Determine the (X, Y) coordinate at the center of the cell enclosing the given text.  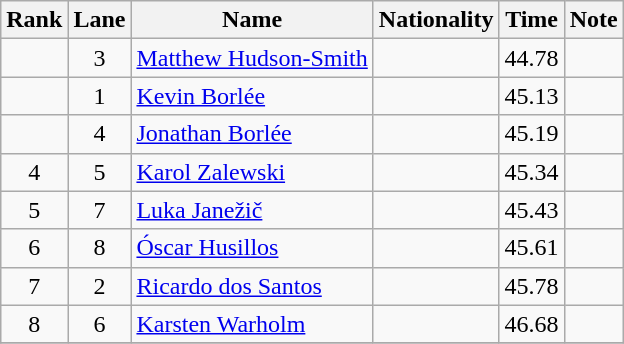
Karol Zalewski (252, 172)
45.19 (532, 134)
Name (252, 20)
1 (100, 96)
45.34 (532, 172)
Matthew Hudson-Smith (252, 58)
Lane (100, 20)
2 (100, 286)
Óscar Husillos (252, 248)
Jonathan Borlée (252, 134)
45.78 (532, 286)
45.43 (532, 210)
46.68 (532, 324)
3 (100, 58)
Luka Janežič (252, 210)
Time (532, 20)
Kevin Borlée (252, 96)
Karsten Warholm (252, 324)
Ricardo dos Santos (252, 286)
45.61 (532, 248)
Nationality (436, 20)
45.13 (532, 96)
Rank (34, 20)
Note (594, 20)
44.78 (532, 58)
